Detect which cell encompasses the target text, then output its (x, y) center coordinate. 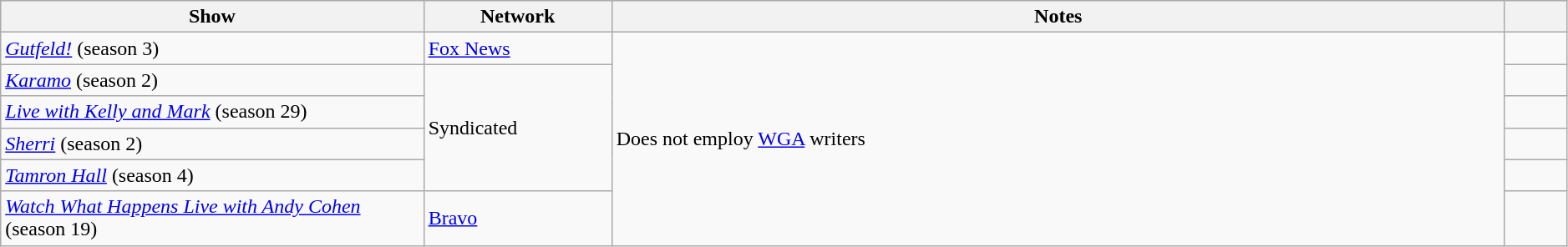
Karamo (season 2) (212, 80)
Show (212, 17)
Does not employ WGA writers (1058, 139)
Live with Kelly and Mark (season 29) (212, 112)
Notes (1058, 17)
Network (518, 17)
Bravo (518, 219)
Sherri (season 2) (212, 144)
Fox News (518, 48)
Gutfeld! (season 3) (212, 48)
Tamron Hall (season 4) (212, 175)
Syndicated (518, 128)
Watch What Happens Live with Andy Cohen (season 19) (212, 219)
